From the cell containing the given text, extract its center point as [X, Y] coordinate. 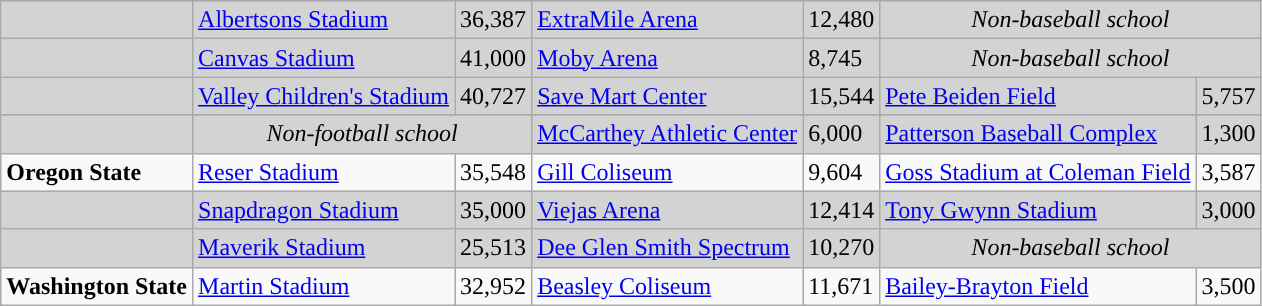
10,270 [842, 248]
Beasley Coliseum [668, 286]
Bailey-Brayton Field [1038, 286]
3,000 [1228, 210]
35,548 [494, 172]
41,000 [494, 58]
3,500 [1228, 286]
12,480 [842, 20]
McCarthey Athletic Center [668, 134]
Albertsons Stadium [324, 20]
Patterson Baseball Complex [1038, 134]
Moby Arena [668, 58]
Martin Stadium [324, 286]
36,387 [494, 20]
Tony Gwynn Stadium [1038, 210]
Canvas Stadium [324, 58]
11,671 [842, 286]
Washington State [97, 286]
Valley Children's Stadium [324, 96]
12,414 [842, 210]
Snapdragon Stadium [324, 210]
5,757 [1228, 96]
Gill Coliseum [668, 172]
9,604 [842, 172]
1,300 [1228, 134]
Save Mart Center [668, 96]
25,513 [494, 248]
40,727 [494, 96]
Goss Stadium at Coleman Field [1038, 172]
Viejas Arena [668, 210]
Oregon State [97, 172]
32,952 [494, 286]
35,000 [494, 210]
3,587 [1228, 172]
Non-football school [362, 134]
8,745 [842, 58]
Reser Stadium [324, 172]
Pete Beiden Field [1038, 96]
6,000 [842, 134]
15,544 [842, 96]
ExtraMile Arena [668, 20]
Dee Glen Smith Spectrum [668, 248]
Maverik Stadium [324, 248]
